Provide the [X, Y] coordinate of the cell's center where the given text is located.  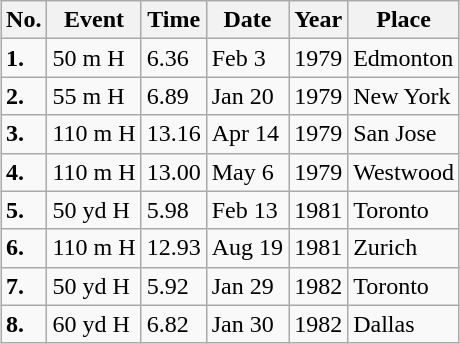
3. [24, 134]
5.98 [174, 210]
55 m H [94, 96]
San Jose [404, 134]
Jan 30 [247, 324]
Date [247, 20]
4. [24, 172]
Year [318, 20]
Time [174, 20]
6.82 [174, 324]
Feb 3 [247, 58]
6.36 [174, 58]
13.16 [174, 134]
Zurich [404, 248]
2. [24, 96]
Westwood [404, 172]
6.89 [174, 96]
Jan 29 [247, 286]
60 yd H [94, 324]
Jan 20 [247, 96]
7. [24, 286]
5. [24, 210]
Dallas [404, 324]
5.92 [174, 286]
50 m H [94, 58]
Apr 14 [247, 134]
6. [24, 248]
New York [404, 96]
1. [24, 58]
Place [404, 20]
Aug 19 [247, 248]
May 6 [247, 172]
13.00 [174, 172]
Feb 13 [247, 210]
No. [24, 20]
8. [24, 324]
Event [94, 20]
12.93 [174, 248]
Edmonton [404, 58]
